Extract the (x, y) coordinate from the center of the cell holding the provided text.  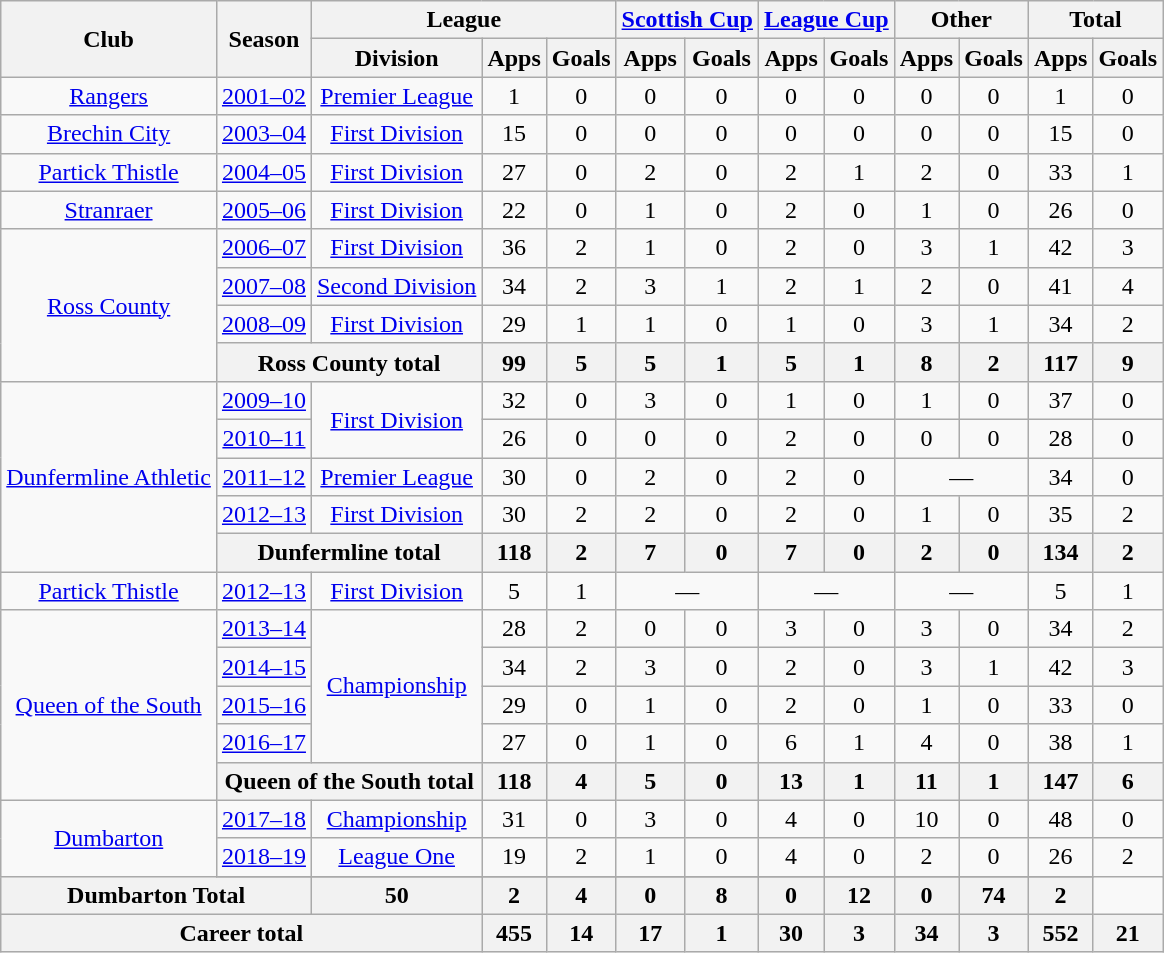
455 (514, 933)
2018–19 (264, 857)
22 (514, 210)
32 (514, 400)
38 (1060, 743)
99 (514, 362)
41 (1060, 286)
Ross County (109, 305)
League (464, 20)
Second Division (396, 286)
Dunfermline total (348, 553)
Dunfermline Athletic (109, 476)
31 (514, 819)
2010–11 (264, 438)
19 (514, 857)
50 (396, 895)
117 (1060, 362)
2001–02 (264, 96)
74 (994, 895)
League Cup (826, 20)
2013–14 (264, 629)
2004–05 (264, 172)
11 (926, 781)
2008–09 (264, 324)
2007–08 (264, 286)
2016–17 (264, 743)
2017–18 (264, 819)
2006–07 (264, 248)
36 (514, 248)
147 (1060, 781)
2005–06 (264, 210)
League One (396, 857)
Dumbarton Total (156, 895)
13 (790, 781)
134 (1060, 553)
Total (1095, 20)
48 (1060, 819)
12 (860, 895)
Career total (242, 933)
9 (1128, 362)
Club (109, 39)
Season (264, 39)
35 (1060, 515)
Other (961, 20)
Stranraer (109, 210)
2011–12 (264, 477)
2014–15 (264, 667)
Queen of the South (109, 705)
21 (1128, 933)
2015–16 (264, 705)
2009–10 (264, 400)
17 (650, 933)
Queen of the South total (348, 781)
Dumbarton (109, 838)
Division (396, 58)
Ross County total (348, 362)
2003–04 (264, 134)
552 (1060, 933)
Brechin City (109, 134)
Rangers (109, 96)
14 (581, 933)
37 (1060, 400)
Scottish Cup (687, 20)
10 (926, 819)
